Search for the cell housing the specified text and yield its (x, y) center coordinate. 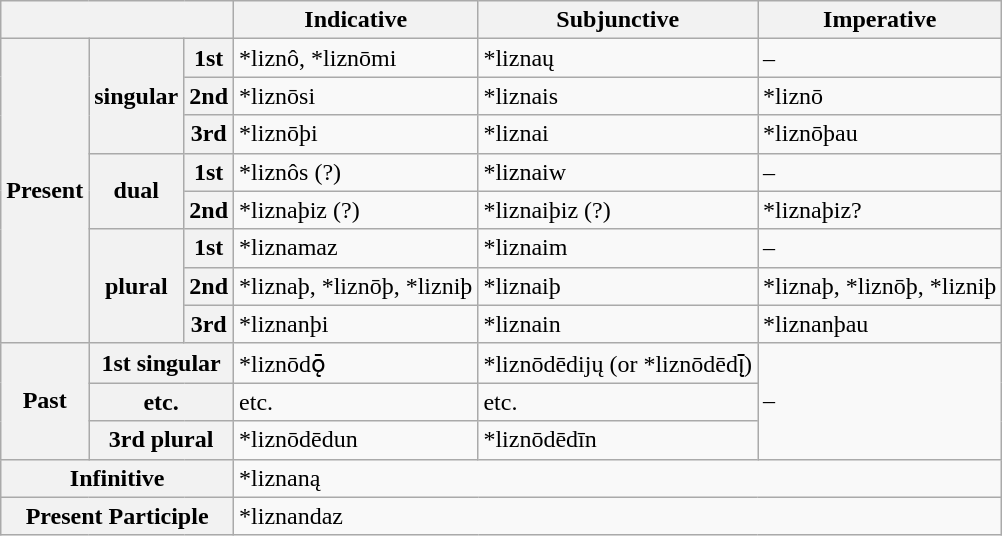
*liznaiþ (618, 286)
3rd plural (162, 440)
*liznaną (618, 478)
Imperative (880, 20)
1st singular (162, 363)
*liznōsi (356, 96)
*liznôs (?) (356, 172)
*liznanþi (356, 324)
*liznain (618, 324)
Subjunctive (618, 20)
*liznanþau (880, 324)
*liznaiw (618, 172)
Infinitive (118, 478)
*liznaim (618, 248)
*liznō (880, 96)
singular (136, 96)
plural (136, 286)
*liznandaz (618, 516)
Present Participle (118, 516)
*liznaþiz? (880, 210)
*liznōdǭ (356, 363)
*liznōdēdijų (or *liznōdēdį̄) (618, 363)
*liznōdēdīn (618, 440)
*liznais (618, 96)
*liznai (618, 134)
*liznōþi (356, 134)
*liznaų (618, 58)
*liznaþiz (?) (356, 210)
*liznô, *liznōmi (356, 58)
*liznamaz (356, 248)
*liznaiþiz (?) (618, 210)
dual (136, 191)
Indicative (356, 20)
Past (45, 401)
*liznōdēdun (356, 440)
Present (45, 191)
*liznōþau (880, 134)
